For the text-containing cell, return its midpoint in (x, y) coordinate format. 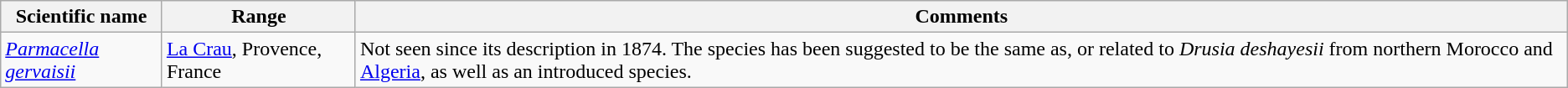
Parmacella gervaisii (82, 60)
La Crau, Provence, France (258, 60)
Scientific name (82, 17)
Range (258, 17)
Comments (962, 17)
